For the text-containing cell, return its midpoint in [x, y] coordinate format. 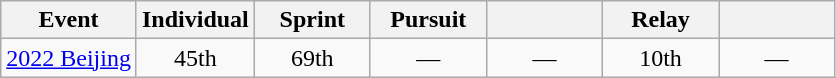
10th [660, 58]
Sprint [312, 20]
Event [69, 20]
69th [312, 58]
Relay [660, 20]
45th [195, 58]
2022 Beijing [69, 58]
Individual [195, 20]
Pursuit [428, 20]
